Provide the (x, y) coordinate of the cell's center where the given text is located.  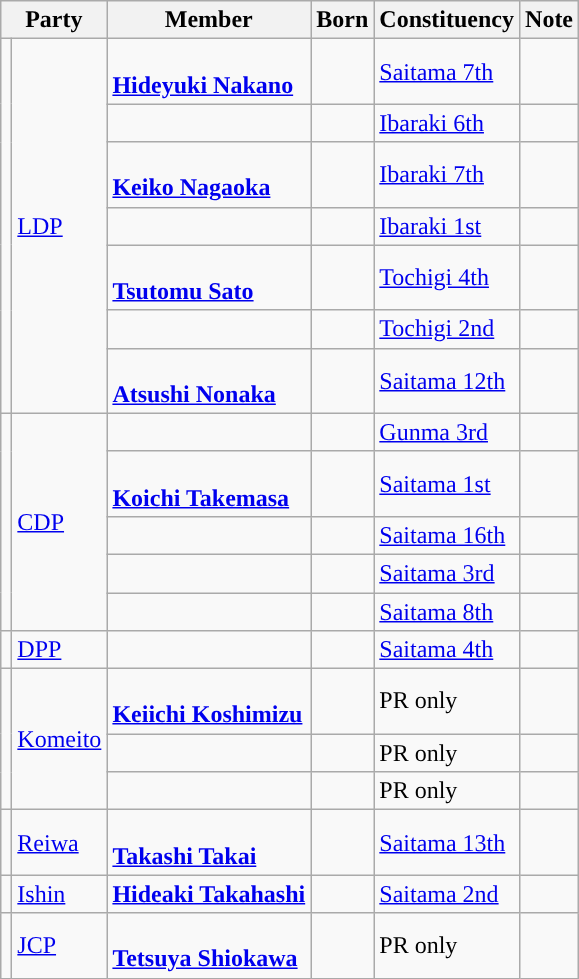
Tetsuya Shiokawa (209, 946)
Reiwa (60, 842)
Constituency (447, 20)
Tochigi 4th (447, 278)
Saitama 7th (447, 72)
Tochigi 2nd (447, 329)
Hideaki Takahashi (209, 894)
Ibaraki 1st (447, 226)
JCP (60, 946)
Ibaraki 6th (447, 123)
Saitama 4th (447, 650)
Saitama 3rd (447, 573)
Gunma 3rd (447, 432)
LDP (60, 226)
Keiko Nagaoka (209, 174)
Hideyuki Nakano (209, 72)
Komeito (60, 740)
Saitama 1st (447, 484)
Saitama 16th (447, 535)
Ishin (60, 894)
Saitama 13th (447, 842)
Tsutomu Sato (209, 278)
Saitama 2nd (447, 894)
Saitama 8th (447, 611)
Born (342, 20)
Koichi Takemasa (209, 484)
Keiichi Koshimizu (209, 702)
Party (54, 20)
DPP (60, 650)
Member (209, 20)
Ibaraki 7th (447, 174)
Note (550, 20)
Takashi Takai (209, 842)
Atsushi Nonaka (209, 380)
CDP (60, 522)
Saitama 12th (447, 380)
